Pinpoint the cell where the given text exists, returning its (X, Y) midpoint coordinate. 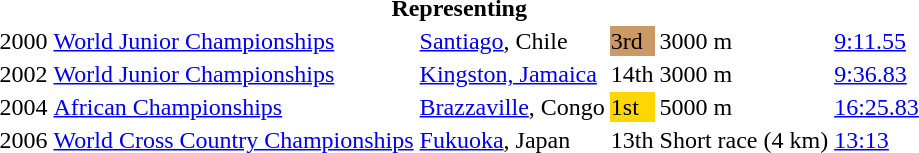
Brazzaville, Congo (512, 107)
5000 m (744, 107)
African Championships (234, 107)
3rd (632, 41)
14th (632, 74)
Santiago, Chile (512, 41)
Kingston, Jamaica (512, 74)
1st (632, 107)
